Return the [x, y] coordinate for the center point of the cell that contains the specified text.  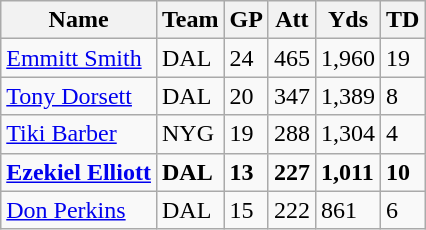
288 [292, 134]
15 [246, 210]
Tony Dorsett [79, 96]
347 [292, 96]
Yds [348, 20]
GP [246, 20]
1,389 [348, 96]
8 [403, 96]
24 [246, 58]
861 [348, 210]
Att [292, 20]
Don Perkins [79, 210]
20 [246, 96]
Team [190, 20]
1,304 [348, 134]
1,960 [348, 58]
Name [79, 20]
6 [403, 210]
Ezekiel Elliott [79, 172]
Tiki Barber [79, 134]
222 [292, 210]
1,011 [348, 172]
4 [403, 134]
465 [292, 58]
13 [246, 172]
NYG [190, 134]
TD [403, 20]
Emmitt Smith [79, 58]
10 [403, 172]
227 [292, 172]
